Extract the [x, y] coordinate from the center of the cell holding the provided text.  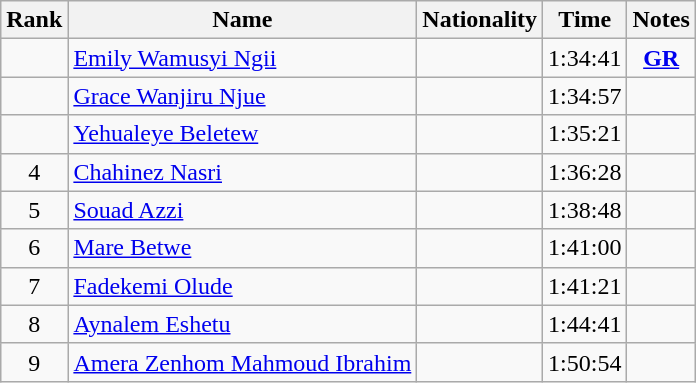
Notes [661, 20]
1:44:41 [585, 324]
Amera Zenhom Mahmoud Ibrahim [242, 362]
1:50:54 [585, 362]
Rank [34, 20]
GR [661, 58]
9 [34, 362]
Name [242, 20]
1:41:21 [585, 286]
Nationality [480, 20]
Fadekemi Olude [242, 286]
Chahinez Nasri [242, 172]
1:34:41 [585, 58]
Time [585, 20]
Emily Wamusyi Ngii [242, 58]
8 [34, 324]
1:36:28 [585, 172]
6 [34, 248]
1:35:21 [585, 134]
Grace Wanjiru Njue [242, 96]
Souad Azzi [242, 210]
Aynalem Eshetu [242, 324]
4 [34, 172]
1:41:00 [585, 248]
5 [34, 210]
1:34:57 [585, 96]
1:38:48 [585, 210]
Mare Betwe [242, 248]
Yehualeye Beletew [242, 134]
7 [34, 286]
